Output the [x, y] coordinate of the center of the cell containing the given text.  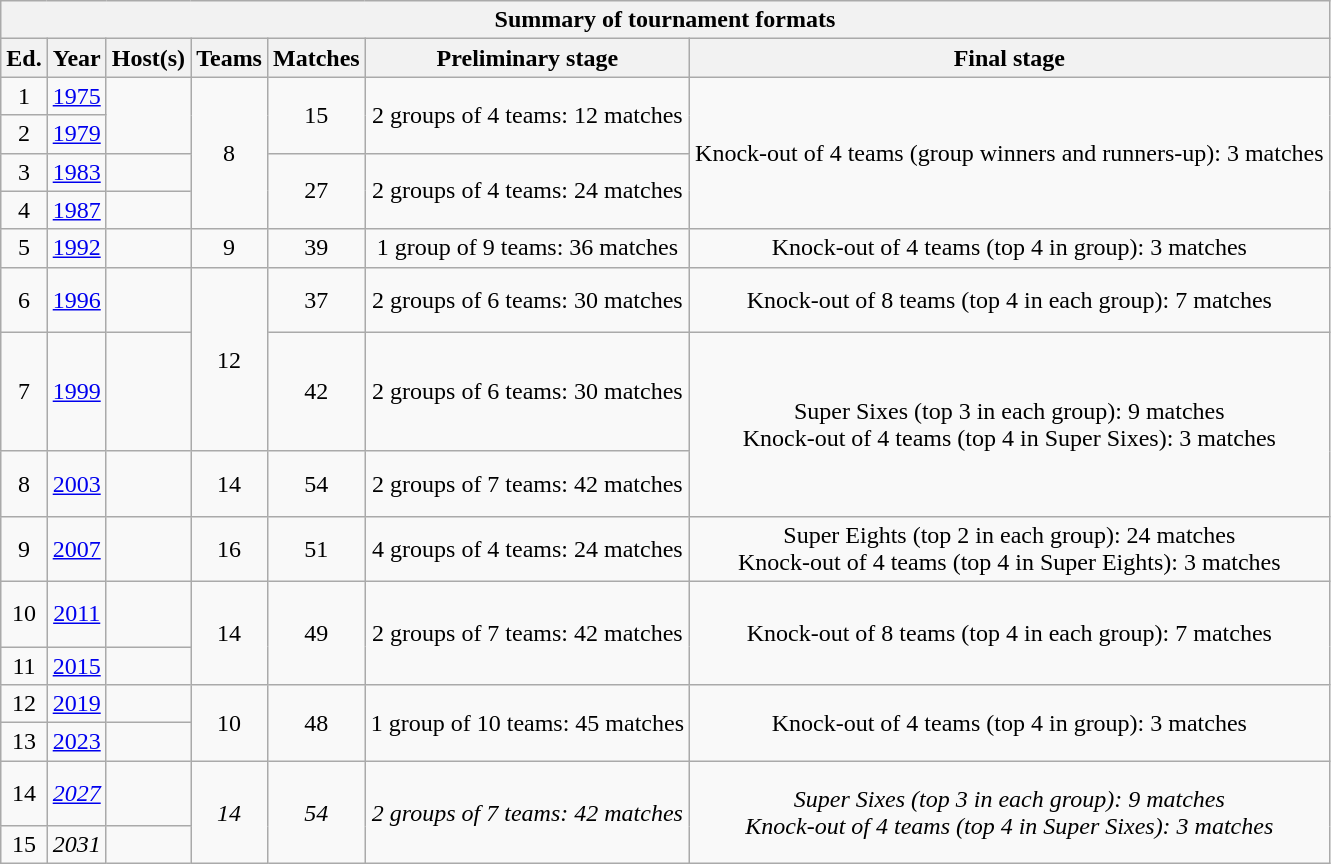
2011 [76, 614]
1979 [76, 134]
4 groups of 4 teams: 24 matches [527, 548]
2015 [76, 665]
37 [316, 300]
Matches [316, 58]
51 [316, 548]
16 [230, 548]
1992 [76, 248]
Preliminary stage [527, 58]
5 [24, 248]
39 [316, 248]
7 [24, 392]
3 [24, 172]
1 group of 10 teams: 45 matches [527, 723]
2019 [76, 704]
1975 [76, 96]
2023 [76, 742]
2007 [76, 548]
4 [24, 210]
Summary of tournament formats [665, 20]
48 [316, 723]
Teams [230, 58]
1983 [76, 172]
Ed. [24, 58]
Knock-out of 4 teams (group winners and runners-up): 3 matches [1010, 153]
Host(s) [148, 58]
2 [24, 134]
2 groups of 4 teams: 12 matches [527, 115]
13 [24, 742]
1987 [76, 210]
2 groups of 4 teams: 24 matches [527, 191]
2027 [76, 794]
2003 [76, 484]
42 [316, 392]
1 [24, 96]
Year [76, 58]
Final stage [1010, 58]
6 [24, 300]
1996 [76, 300]
1 group of 9 teams: 36 matches [527, 248]
Super Eights (top 2 in each group): 24 matchesKnock-out of 4 teams (top 4 in Super Eights): 3 matches [1010, 548]
1999 [76, 392]
27 [316, 191]
49 [316, 632]
2031 [76, 845]
11 [24, 665]
